Identify which cell holds the provided text, then report its [X, Y] central coordinate. 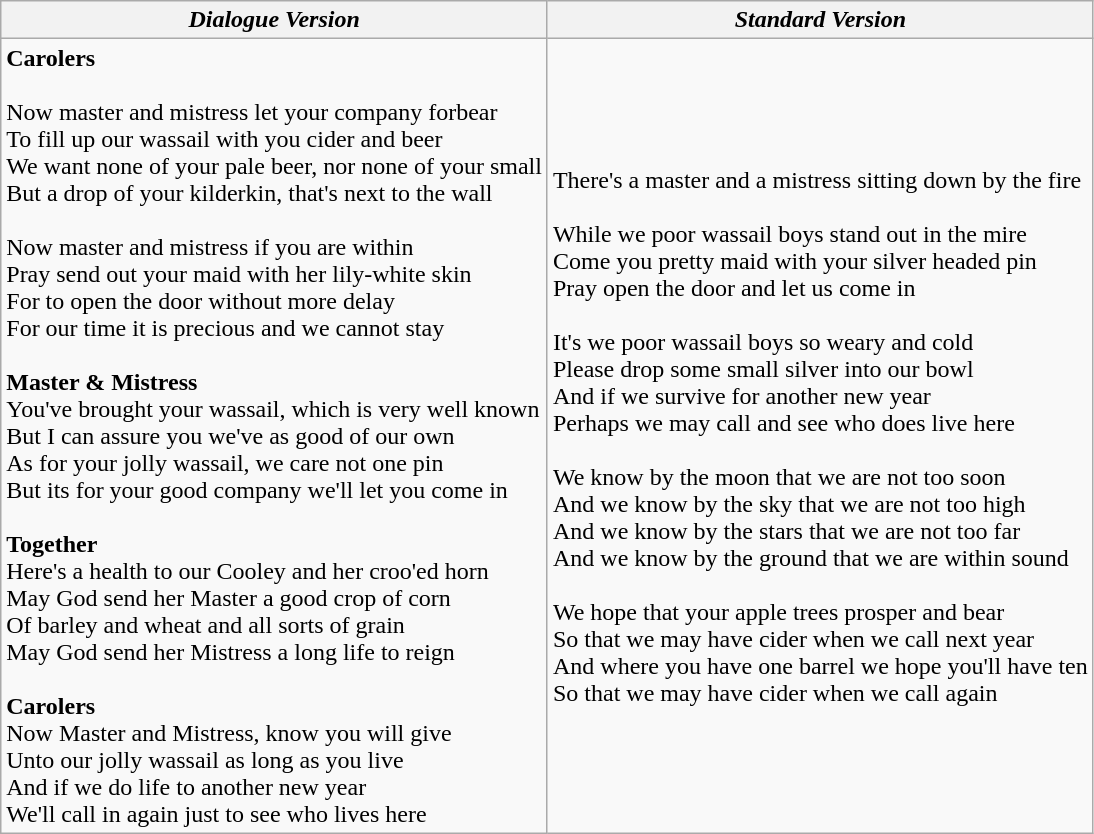
Dialogue Version [274, 20]
Standard Version [820, 20]
